Capture the cell that displays the provided text and extract its (X, Y) central coordinate. 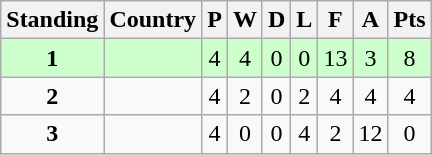
A (370, 20)
D (276, 20)
12 (370, 134)
Pts (410, 20)
13 (336, 58)
8 (410, 58)
W (244, 20)
F (336, 20)
1 (52, 58)
Standing (52, 20)
P (215, 20)
Country (153, 20)
L (304, 20)
